Return the [x, y] coordinate for the center point of the cell that contains the specified text.  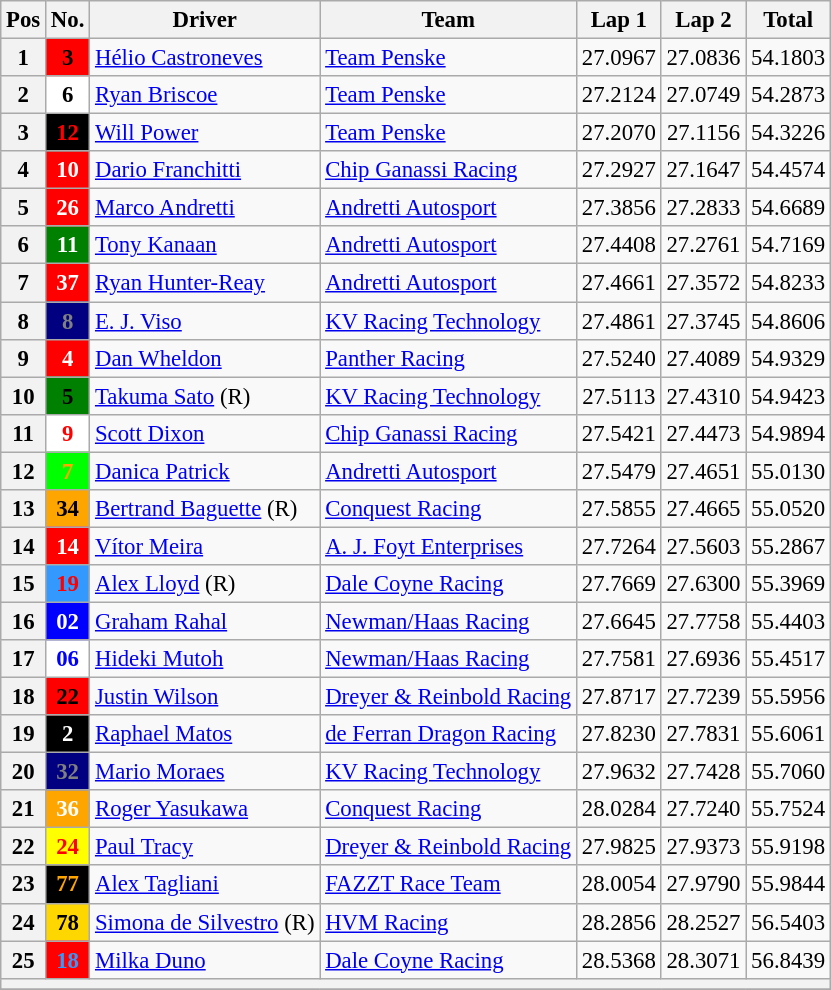
28.3071 [704, 960]
27.0749 [704, 95]
55.3969 [788, 584]
27.2833 [704, 208]
55.0130 [788, 471]
28.2527 [704, 922]
27.4665 [704, 509]
55.6061 [788, 734]
27.7758 [704, 621]
20 [24, 772]
No. [68, 20]
Alex Lloyd (R) [205, 584]
55.9198 [788, 847]
Dario Franchitti [205, 170]
54.3226 [788, 133]
34 [68, 509]
27.7581 [620, 659]
Hélio Castroneves [205, 58]
54.8606 [788, 321]
de Ferran Dragon Racing [448, 734]
54.9894 [788, 433]
27.4310 [704, 396]
Vítor Meira [205, 546]
27.6936 [704, 659]
27.5421 [620, 433]
Graham Rahal [205, 621]
27.0836 [704, 58]
Dan Wheldon [205, 358]
27.4651 [704, 471]
15 [24, 584]
27.2124 [620, 95]
28.0054 [620, 885]
27.8230 [620, 734]
28.0284 [620, 809]
27.5479 [620, 471]
Roger Yasukawa [205, 809]
27.2070 [620, 133]
55.7060 [788, 772]
Raphael Matos [205, 734]
FAZZT Race Team [448, 885]
55.7524 [788, 809]
02 [68, 621]
Paul Tracy [205, 847]
Team [448, 20]
27.7428 [704, 772]
55.5956 [788, 697]
54.9329 [788, 358]
37 [68, 283]
36 [68, 809]
Simona de Silvestro (R) [205, 922]
Bertrand Baguette (R) [205, 509]
27.6645 [620, 621]
27.7669 [620, 584]
54.1803 [788, 58]
Lap 1 [620, 20]
27.2927 [620, 170]
27.7240 [704, 809]
27.4661 [620, 283]
55.0520 [788, 509]
54.6689 [788, 208]
27.4408 [620, 245]
55.4517 [788, 659]
27.1647 [704, 170]
27.5240 [620, 358]
Danica Patrick [205, 471]
A. J. Foyt Enterprises [448, 546]
E. J. Viso [205, 321]
06 [68, 659]
Tony Kanaan [205, 245]
55.4403 [788, 621]
23 [24, 885]
Ryan Briscoe [205, 95]
27.2761 [704, 245]
16 [24, 621]
54.2873 [788, 95]
27.4473 [704, 433]
HVM Racing [448, 922]
54.7169 [788, 245]
21 [24, 809]
17 [24, 659]
32 [68, 772]
27.4089 [704, 358]
13 [24, 509]
Pos [24, 20]
55.9844 [788, 885]
27.3745 [704, 321]
Hideki Mutoh [205, 659]
Panther Racing [448, 358]
56.8439 [788, 960]
55.2867 [788, 546]
25 [24, 960]
Takuma Sato (R) [205, 396]
27.3572 [704, 283]
27.5603 [704, 546]
77 [68, 885]
27.9632 [620, 772]
Total [788, 20]
27.1156 [704, 133]
54.4574 [788, 170]
27.8717 [620, 697]
54.9423 [788, 396]
28.5368 [620, 960]
56.5403 [788, 922]
27.9790 [704, 885]
27.5855 [620, 509]
78 [68, 922]
27.9825 [620, 847]
1 [24, 58]
Scott Dixon [205, 433]
Lap 2 [704, 20]
27.4861 [620, 321]
27.7264 [620, 546]
Milka Duno [205, 960]
27.7831 [704, 734]
28.2856 [620, 922]
27.7239 [704, 697]
54.8233 [788, 283]
Justin Wilson [205, 697]
27.6300 [704, 584]
27.9373 [704, 847]
Ryan Hunter-Reay [205, 283]
Marco Andretti [205, 208]
Mario Moraes [205, 772]
Driver [205, 20]
27.5113 [620, 396]
Alex Tagliani [205, 885]
Will Power [205, 133]
27.0967 [620, 58]
27.3856 [620, 208]
26 [68, 208]
